Detect which cell encompasses the target text, then output its [X, Y] center coordinate. 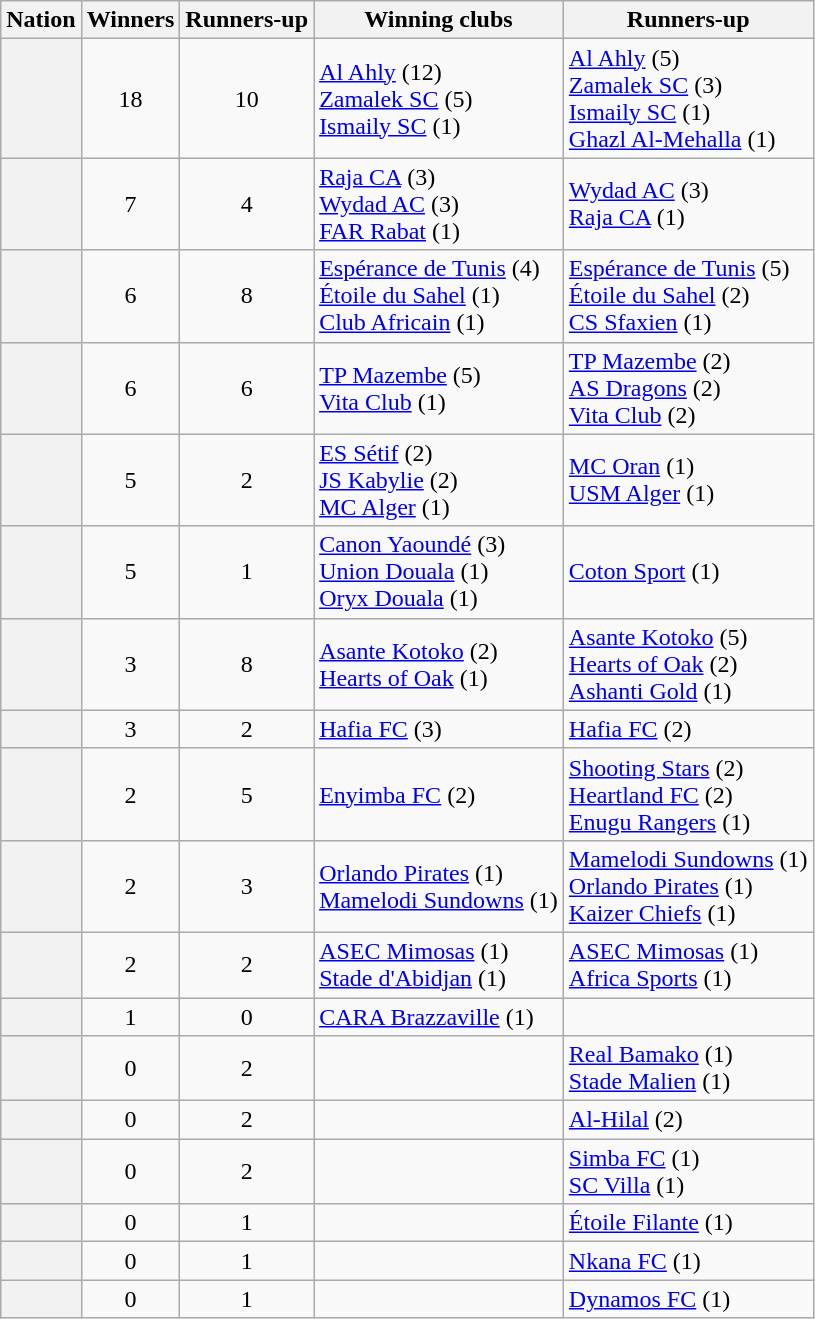
MC Oran (1)USM Alger (1) [688, 480]
Nation [41, 20]
Canon Yaoundé (3)Union Douala (1)Oryx Douala (1) [439, 572]
Hafia FC (3) [439, 729]
Mamelodi Sundowns (1)Orlando Pirates (1)Kaizer Chiefs (1) [688, 886]
Asante Kotoko (5)Hearts of Oak (2)Ashanti Gold (1) [688, 664]
Coton Sport (1) [688, 572]
Al Ahly (12)Zamalek SC (5)Ismaily SC (1) [439, 98]
Espérance de Tunis (4)Étoile du Sahel (1)Club Africain (1) [439, 296]
Orlando Pirates (1)Mamelodi Sundowns (1) [439, 886]
Winning clubs [439, 20]
Espérance de Tunis (5)Étoile du Sahel (2)CS Sfaxien (1) [688, 296]
10 [247, 98]
TP Mazembe (2)AS Dragons (2)Vita Club (2) [688, 388]
CARA Brazzaville (1) [439, 1017]
ASEC Mimosas (1)Stade d'Abidjan (1) [439, 964]
Dynamos FC (1) [688, 1299]
Étoile Filante (1) [688, 1223]
Simba FC (1)SC Villa (1) [688, 1172]
18 [130, 98]
ES Sétif (2)JS Kabylie (2)MC Alger (1) [439, 480]
Nkana FC (1) [688, 1261]
Wydad AC (3)Raja CA (1) [688, 204]
Raja CA (3)Wydad AC (3)FAR Rabat (1) [439, 204]
Real Bamako (1)Stade Malien (1) [688, 1068]
Enyimba FC (2) [439, 794]
Hafia FC (2) [688, 729]
ASEC Mimosas (1)Africa Sports (1) [688, 964]
TP Mazembe (5)Vita Club (1) [439, 388]
Al Ahly (5)Zamalek SC (3)Ismaily SC (1)Ghazl Al-Mehalla (1) [688, 98]
Shooting Stars (2)Heartland FC (2)Enugu Rangers (1) [688, 794]
Asante Kotoko (2)Hearts of Oak (1) [439, 664]
Winners [130, 20]
7 [130, 204]
Al-Hilal (2) [688, 1120]
4 [247, 204]
